Find where the given text appears and provide that cell's center as [x, y] coordinate. 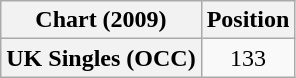
Chart (2009) [101, 20]
133 [248, 58]
Position [248, 20]
UK Singles (OCC) [101, 58]
